Find where the given text appears and provide that cell's center as [X, Y] coordinate. 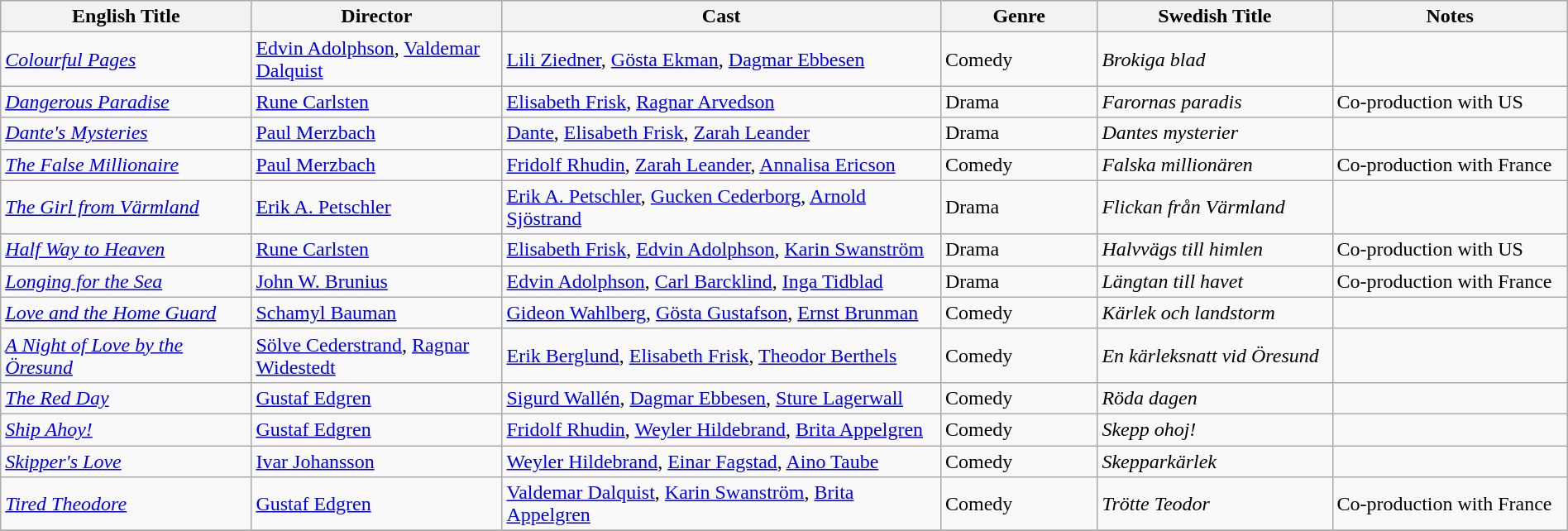
Sigurd Wallén, Dagmar Ebbesen, Sture Lagerwall [721, 398]
Flickan från Värmland [1215, 207]
Genre [1019, 17]
Kärlek och landstorm [1215, 313]
Notes [1450, 17]
Sölve Cederstrand, Ragnar Widestedt [377, 356]
Dantes mysterier [1215, 133]
Dante, Elisabeth Frisk, Zarah Leander [721, 133]
Dangerous Paradise [126, 102]
Ship Ahoy! [126, 429]
Love and the Home Guard [126, 313]
Lili Ziedner, Gösta Ekman, Dagmar Ebbesen [721, 60]
Swedish Title [1215, 17]
John W. Brunius [377, 281]
The Red Day [126, 398]
English Title [126, 17]
Weyler Hildebrand, Einar Fagstad, Aino Taube [721, 461]
Half Way to Heaven [126, 250]
A Night of Love by the Öresund [126, 356]
The False Millionaire [126, 165]
Elisabeth Frisk, Ragnar Arvedson [721, 102]
Fridolf Rhudin, Zarah Leander, Annalisa Ericson [721, 165]
Längtan till havet [1215, 281]
Ivar Johansson [377, 461]
Schamyl Bauman [377, 313]
Erik A. Petschler, Gucken Cederborg, Arnold Sjöstrand [721, 207]
Falska millionären [1215, 165]
Valdemar Dalquist, Karin Swanström, Brita Appelgren [721, 505]
Farornas paradis [1215, 102]
En kärleksnatt vid Öresund [1215, 356]
Skipper's Love [126, 461]
Halvvägs till himlen [1215, 250]
Edvin Adolphson, Carl Barcklind, Inga Tidblad [721, 281]
Edvin Adolphson, Valdemar Dalquist [377, 60]
Longing for the Sea [126, 281]
Brokiga blad [1215, 60]
The Girl from Värmland [126, 207]
Director [377, 17]
Colourful Pages [126, 60]
Röda dagen [1215, 398]
Cast [721, 17]
Skepp ohoj! [1215, 429]
Skepparkärlek [1215, 461]
Elisabeth Frisk, Edvin Adolphson, Karin Swanström [721, 250]
Fridolf Rhudin, Weyler Hildebrand, Brita Appelgren [721, 429]
Dante's Mysteries [126, 133]
Trötte Teodor [1215, 505]
Gideon Wahlberg, Gösta Gustafson, Ernst Brunman [721, 313]
Tired Theodore [126, 505]
Erik A. Petschler [377, 207]
Erik Berglund, Elisabeth Frisk, Theodor Berthels [721, 356]
